Detect which cell encompasses the target text, then output its (X, Y) center coordinate. 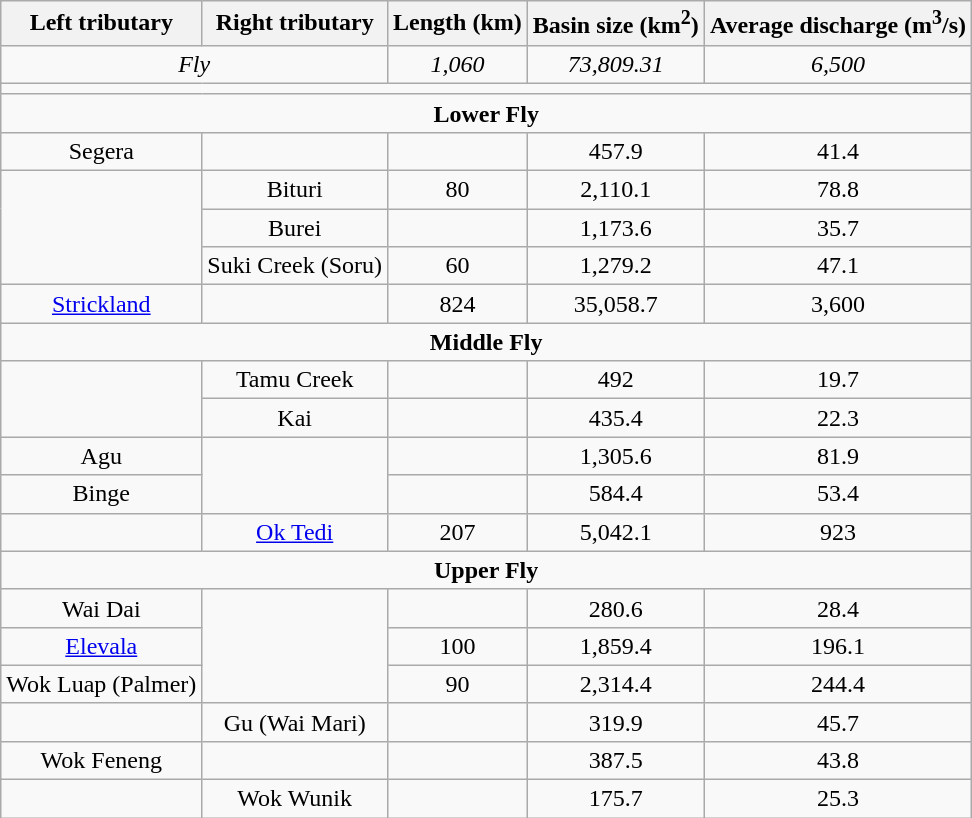
5,042.1 (616, 532)
Wok Luap (Palmer) (102, 684)
Average discharge (m3/s) (838, 24)
175.7 (616, 799)
Upper Fly (486, 570)
387.5 (616, 760)
19.7 (838, 380)
90 (458, 684)
Binge (102, 494)
Left tributary (102, 24)
Segera (102, 151)
3,600 (838, 304)
Right tributary (295, 24)
35,058.7 (616, 304)
1,173.6 (616, 228)
824 (458, 304)
81.9 (838, 456)
2,314.4 (616, 684)
Agu (102, 456)
Strickland (102, 304)
Lower Fly (486, 113)
207 (458, 532)
Wok Feneng (102, 760)
Gu (Wai Mari) (295, 722)
1,060 (458, 64)
22.3 (838, 418)
25.3 (838, 799)
Ok Tedi (295, 532)
100 (458, 646)
2,110.1 (616, 190)
1,305.6 (616, 456)
492 (616, 380)
435.4 (616, 418)
Middle Fly (486, 342)
Burei (295, 228)
45.7 (838, 722)
584.4 (616, 494)
1,279.2 (616, 266)
319.9 (616, 722)
47.1 (838, 266)
6,500 (838, 64)
Bituri (295, 190)
53.4 (838, 494)
Kai (295, 418)
43.8 (838, 760)
280.6 (616, 608)
244.4 (838, 684)
60 (458, 266)
1,859.4 (616, 646)
923 (838, 532)
Wai Dai (102, 608)
73,809.31 (616, 64)
Wok Wunik (295, 799)
28.4 (838, 608)
41.4 (838, 151)
80 (458, 190)
Basin size (km2) (616, 24)
457.9 (616, 151)
Elevala (102, 646)
196.1 (838, 646)
Fly (194, 64)
Suki Creek (Soru) (295, 266)
Length (km) (458, 24)
35.7 (838, 228)
78.8 (838, 190)
Tamu Creek (295, 380)
